Determine the (x, y) coordinate at the center of the cell enclosing the given text.  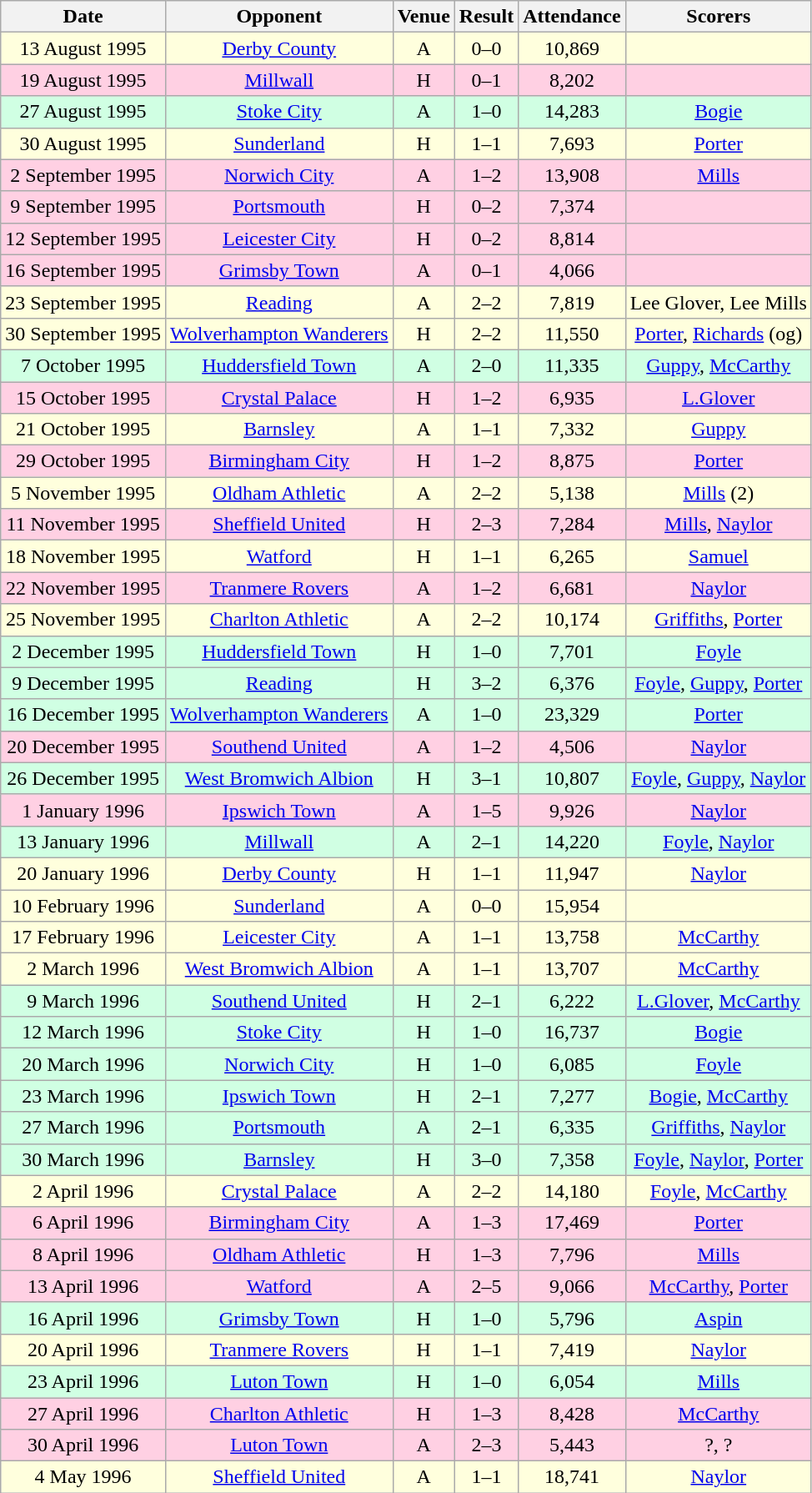
8,202 (572, 80)
30 August 1995 (83, 143)
30 March 1996 (83, 1159)
Guppy (719, 430)
16 April 1996 (83, 1318)
7,796 (572, 1254)
Scorers (719, 17)
8,875 (572, 461)
11,947 (572, 873)
13,707 (572, 969)
Lee Glover, Lee Mills (719, 302)
13 August 1995 (83, 48)
10,869 (572, 48)
17,469 (572, 1223)
9 March 1996 (83, 1001)
20 December 1995 (83, 746)
7,693 (572, 143)
6,265 (572, 556)
Griffiths, Naylor (719, 1128)
7,332 (572, 430)
3–2 (486, 683)
Mills (2) (719, 493)
10 February 1996 (83, 905)
3–0 (486, 1159)
12 March 1996 (83, 1033)
23,329 (572, 715)
16 September 1995 (83, 270)
27 March 1996 (83, 1128)
11 November 1995 (83, 525)
4,506 (572, 746)
2 September 1995 (83, 175)
McCarthy, Porter (719, 1286)
7,277 (572, 1096)
13,908 (572, 175)
L.Glover (719, 398)
20 March 1996 (83, 1064)
6,085 (572, 1064)
2–0 (486, 365)
14,283 (572, 112)
2 December 1995 (83, 651)
6,376 (572, 683)
7,374 (572, 207)
23 September 1995 (83, 302)
9,926 (572, 810)
30 April 1996 (83, 1445)
18,741 (572, 1477)
16,737 (572, 1033)
6 April 1996 (83, 1223)
Attendance (572, 17)
15 October 1995 (83, 398)
Bogie, McCarthy (719, 1096)
6,222 (572, 1001)
Foyle, McCarthy (719, 1191)
7,358 (572, 1159)
Venue (424, 17)
10,174 (572, 620)
15,954 (572, 905)
29 October 1995 (83, 461)
26 December 1995 (83, 778)
Foyle, Guppy, Naylor (719, 778)
8,428 (572, 1414)
5 November 1995 (83, 493)
8 April 1996 (83, 1254)
1 January 1996 (83, 810)
11,550 (572, 334)
5,443 (572, 1445)
9 December 1995 (83, 683)
25 November 1995 (83, 620)
8,814 (572, 239)
3–1 (486, 778)
21 October 1995 (83, 430)
4,066 (572, 270)
7,701 (572, 651)
Opponent (278, 17)
Date (83, 17)
5,138 (572, 493)
27 August 1995 (83, 112)
2 March 1996 (83, 969)
?, ? (719, 1445)
17 February 1996 (83, 938)
L.Glover, McCarthy (719, 1001)
14,180 (572, 1191)
19 August 1995 (83, 80)
2 April 1996 (83, 1191)
10,807 (572, 778)
Porter, Richards (og) (719, 334)
Result (486, 17)
7 October 1995 (83, 365)
Aspin (719, 1318)
Foyle, Naylor, Porter (719, 1159)
1–5 (486, 810)
7,819 (572, 302)
20 April 1996 (83, 1350)
Foyle, Naylor (719, 842)
16 December 1995 (83, 715)
23 March 1996 (83, 1096)
7,284 (572, 525)
6,681 (572, 588)
20 January 1996 (83, 873)
2–5 (486, 1286)
23 April 1996 (83, 1381)
5,796 (572, 1318)
Samuel (719, 556)
13 January 1996 (83, 842)
12 September 1995 (83, 239)
9 September 1995 (83, 207)
18 November 1995 (83, 556)
6,054 (572, 1381)
Griffiths, Porter (719, 620)
4 May 1996 (83, 1477)
30 September 1995 (83, 334)
13,758 (572, 938)
13 April 1996 (83, 1286)
7,419 (572, 1350)
14,220 (572, 842)
22 November 1995 (83, 588)
9,066 (572, 1286)
Foyle, Guppy, Porter (719, 683)
11,335 (572, 365)
6,935 (572, 398)
Mills, Naylor (719, 525)
6,335 (572, 1128)
Guppy, McCarthy (719, 365)
27 April 1996 (83, 1414)
